Output the (x, y) coordinate of the center of the cell containing the given text.  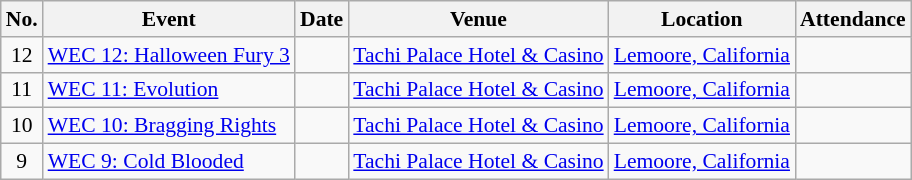
Date (322, 19)
Location (702, 19)
12 (22, 55)
Venue (478, 19)
WEC 12: Halloween Fury 3 (169, 55)
Event (169, 19)
9 (22, 162)
WEC 10: Bragging Rights (169, 126)
No. (22, 19)
WEC 11: Evolution (169, 90)
Attendance (853, 19)
WEC 9: Cold Blooded (169, 162)
10 (22, 126)
11 (22, 90)
